Locate the cell with the specified text and output its (X, Y) center coordinate. 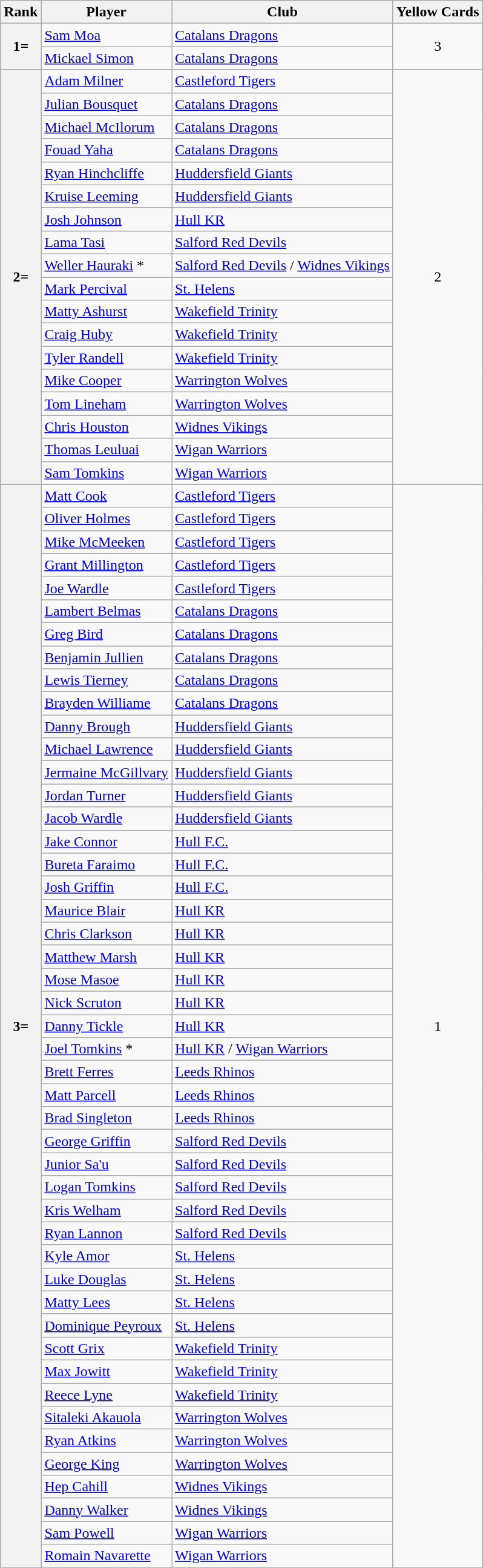
Maurice Blair (107, 911)
Logan Tomkins (107, 1187)
Michael McIlorum (107, 127)
Sam Moa (107, 35)
Chris Houston (107, 427)
Mose Masoe (107, 980)
Mark Percival (107, 289)
Mike Cooper (107, 381)
Salford Red Devils / Widnes Vikings (283, 265)
Max Jowitt (107, 1371)
Ryan Hinchcliffe (107, 173)
Matt Parcell (107, 1095)
Hull KR / Wigan Warriors (283, 1049)
George King (107, 1464)
Ryan Atkins (107, 1441)
Craig Huby (107, 335)
Michael Lawrence (107, 749)
2= (21, 277)
Sam Powell (107, 1533)
1= (21, 47)
1 (438, 1026)
Kruise Leeming (107, 196)
Danny Brough (107, 726)
Jermaine McGillvary (107, 772)
Tom Lineham (107, 404)
Matt Cook (107, 496)
Junior Sa'u (107, 1164)
Tyler Randell (107, 358)
Fouad Yaha (107, 150)
Sam Tomkins (107, 473)
Danny Walker (107, 1510)
Club (283, 12)
2 (438, 277)
Romain Navarette (107, 1556)
Matty Lees (107, 1302)
Yellow Cards (438, 12)
Joel Tomkins * (107, 1049)
Matty Ashurst (107, 312)
George Griffin (107, 1141)
Bureta Faraimo (107, 865)
Nick Scruton (107, 1003)
Weller Hauraki * (107, 265)
Matthew Marsh (107, 957)
Lewis Tierney (107, 680)
Reece Lyne (107, 1394)
Jordan Turner (107, 796)
Danny Tickle (107, 1026)
Greg Bird (107, 634)
Grant Millington (107, 565)
Sitaleki Akauola (107, 1418)
Chris Clarkson (107, 934)
Julian Bousquet (107, 104)
Hep Cahill (107, 1487)
Thomas Leuluai (107, 450)
Brett Ferres (107, 1072)
Luke Douglas (107, 1279)
Brayden Williame (107, 703)
Lambert Belmas (107, 611)
Dominique Peyroux (107, 1325)
Brad Singleton (107, 1118)
Josh Griffin (107, 888)
Jake Connor (107, 842)
Scott Grix (107, 1348)
3 (438, 47)
Joe Wardle (107, 588)
Rank (21, 12)
Jacob Wardle (107, 819)
Ryan Lannon (107, 1233)
Kyle Amor (107, 1256)
3= (21, 1026)
Josh Johnson (107, 219)
Mike McMeeken (107, 542)
Mickael Simon (107, 58)
Kris Welham (107, 1210)
Player (107, 12)
Lama Tasi (107, 242)
Oliver Holmes (107, 519)
Adam Milner (107, 81)
Benjamin Jullien (107, 657)
